Capture the cell that displays the provided text and extract its [x, y] central coordinate. 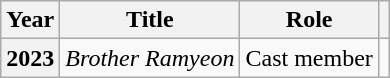
Cast member [309, 58]
Title [150, 20]
Role [309, 20]
Year [30, 20]
Brother Ramyeon [150, 58]
2023 [30, 58]
